Provide the (x, y) coordinate of the cell's center where the given text is located.  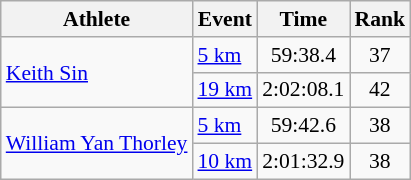
10 km (224, 162)
Rank (380, 19)
59:38.4 (303, 55)
59:42.6 (303, 126)
2:02:08.1 (303, 90)
Time (303, 19)
Athlete (97, 19)
2:01:32.9 (303, 162)
19 km (224, 90)
Event (224, 19)
Keith Sin (97, 72)
42 (380, 90)
William Yan Thorley (97, 144)
37 (380, 55)
